Locate the cell with the specified text and output its (X, Y) center coordinate. 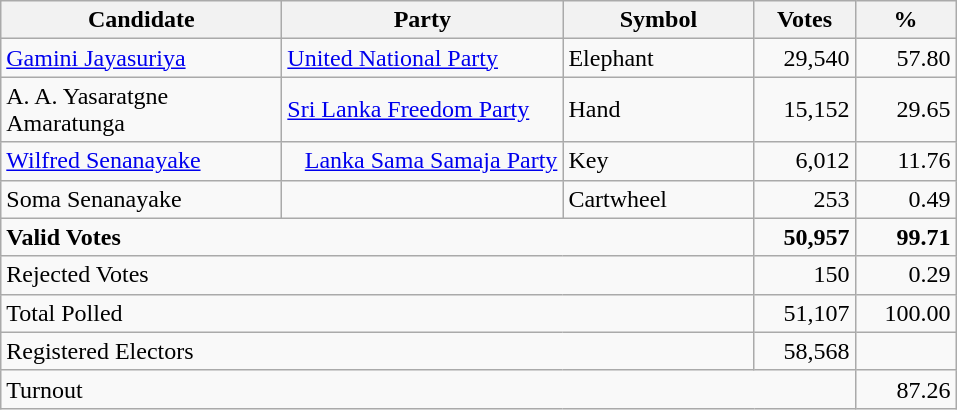
Registered Electors (378, 351)
Soma Senanayake (142, 199)
Valid Votes (378, 237)
57.80 (906, 58)
15,152 (804, 110)
United National Party (422, 58)
Cartwheel (658, 199)
253 (804, 199)
Sri Lanka Freedom Party (422, 110)
0.29 (906, 275)
Hand (658, 110)
Votes (804, 20)
% (906, 20)
29,540 (804, 58)
Lanka Sama Samaja Party (422, 161)
11.76 (906, 161)
Party (422, 20)
150 (804, 275)
Rejected Votes (378, 275)
50,957 (804, 237)
51,107 (804, 313)
Key (658, 161)
Elephant (658, 58)
29.65 (906, 110)
Wilfred Senanayake (142, 161)
0.49 (906, 199)
6,012 (804, 161)
87.26 (906, 389)
Symbol (658, 20)
Gamini Jayasuriya (142, 58)
99.71 (906, 237)
100.00 (906, 313)
58,568 (804, 351)
A. A. Yasaratgne Amaratunga (142, 110)
Candidate (142, 20)
Total Polled (378, 313)
Turnout (428, 389)
